From the cell containing the given text, extract its center point as (X, Y) coordinate. 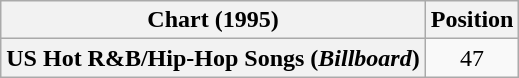
Position (472, 20)
US Hot R&B/Hip-Hop Songs (Billboard) (213, 58)
47 (472, 58)
Chart (1995) (213, 20)
